Scan for the cell matching the given text and deliver its [x, y] coordinate at center. 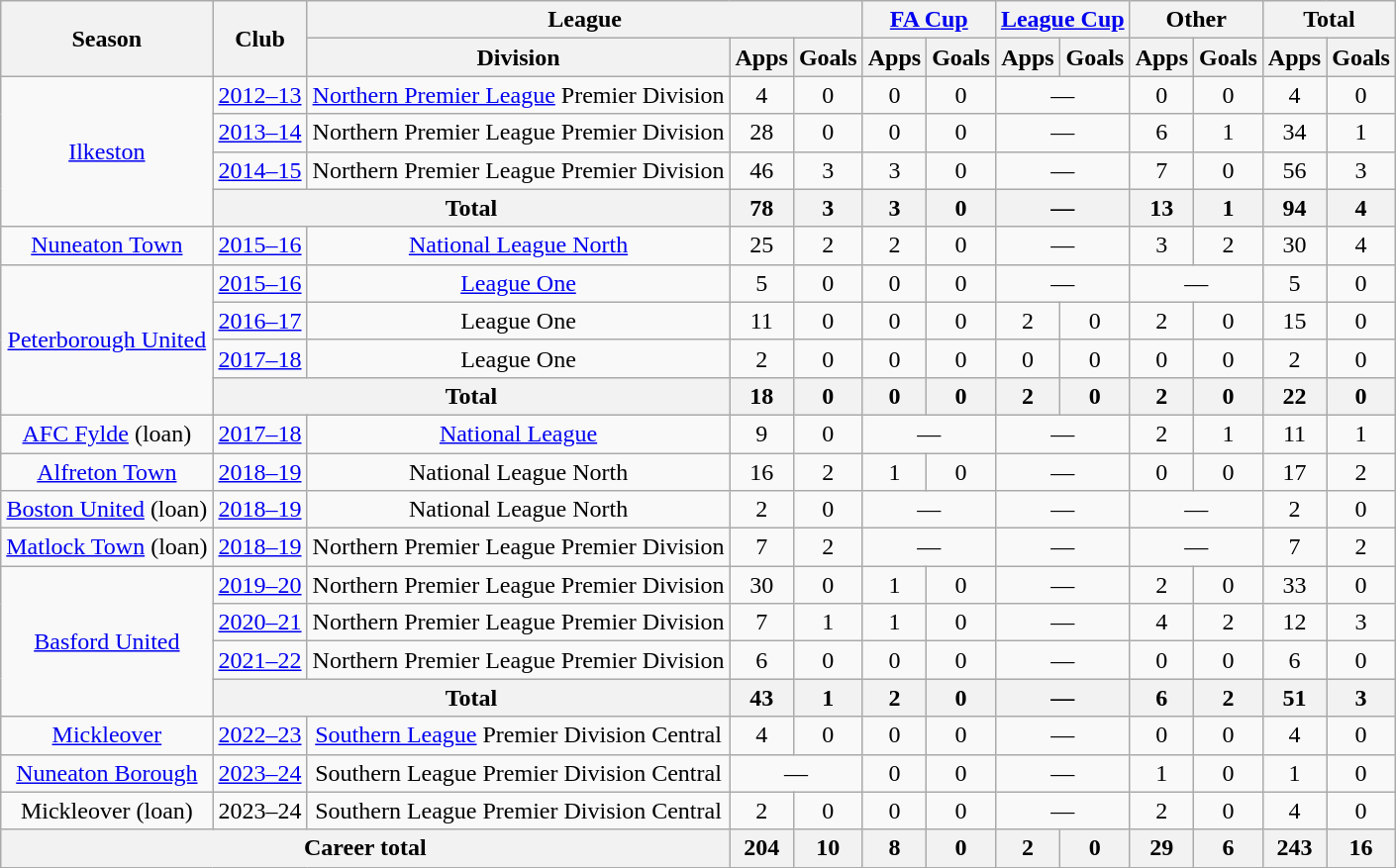
243 [1294, 848]
Career total [365, 848]
25 [761, 245]
46 [761, 170]
12 [1294, 623]
15 [1294, 321]
28 [761, 133]
Club [259, 39]
2014–15 [259, 170]
78 [761, 208]
Alfreton Town [107, 472]
94 [1294, 208]
204 [761, 848]
Ilkeston [107, 151]
18 [761, 396]
Division [519, 57]
2013–14 [259, 133]
2020–21 [259, 623]
29 [1161, 848]
13 [1161, 208]
51 [1294, 698]
2016–17 [259, 321]
2012–13 [259, 95]
Mickleover (loan) [107, 811]
Season [107, 39]
56 [1294, 170]
8 [894, 848]
Mickleover [107, 735]
2022–23 [259, 735]
22 [1294, 396]
33 [1294, 585]
Other [1196, 20]
Basford United [107, 641]
Peterborough United [107, 339]
2021–22 [259, 660]
Nuneaton Borough [107, 773]
9 [761, 434]
Matlock Town (loan) [107, 547]
Nuneaton Town [107, 245]
FA Cup [929, 20]
League [584, 20]
AFC Fylde (loan) [107, 434]
10 [828, 848]
National League [519, 434]
Boston United (loan) [107, 510]
34 [1294, 133]
2019–20 [259, 585]
43 [761, 698]
17 [1294, 472]
League Cup [1062, 20]
